Locate the cell with the specified text and output its [X, Y] center coordinate. 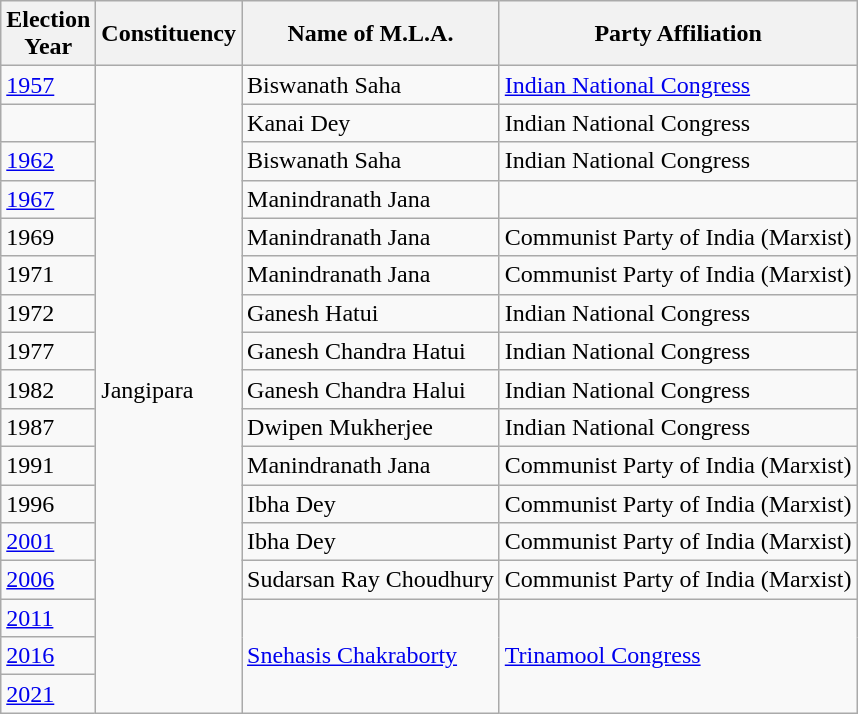
Party Affiliation [678, 34]
1971 [48, 275]
1962 [48, 161]
1996 [48, 503]
Election Year [48, 34]
Dwipen Mukherjee [371, 427]
Trinamool Congress [678, 656]
Snehasis Chakraborty [371, 656]
2021 [48, 694]
1972 [48, 313]
1991 [48, 465]
Kanai Dey [371, 123]
Constituency [169, 34]
1987 [48, 427]
1977 [48, 351]
2001 [48, 542]
2011 [48, 618]
Ganesh Chandra Hatui [371, 351]
1969 [48, 237]
Jangipara [169, 390]
Ganesh Hatui [371, 313]
1957 [48, 85]
2006 [48, 580]
1982 [48, 389]
Name of M.L.A. [371, 34]
Sudarsan Ray Choudhury [371, 580]
Ganesh Chandra Halui [371, 389]
2016 [48, 656]
1967 [48, 199]
